For the text-containing cell, return its midpoint in [x, y] coordinate format. 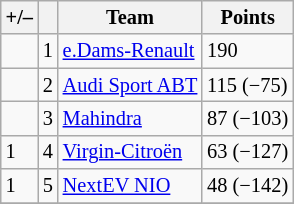
Team [130, 17]
Virgin-Citroën [130, 152]
e.Dams-Renault [130, 51]
+/– [20, 17]
4 [48, 152]
Audi Sport ABT [130, 85]
Points [248, 17]
87 (−103) [248, 118]
190 [248, 51]
63 (−127) [248, 152]
2 [48, 85]
NextEV NIO [130, 186]
3 [48, 118]
5 [48, 186]
115 (−75) [248, 85]
Mahindra [130, 118]
48 (−142) [248, 186]
